Extract the (X, Y) coordinate from the center of the cell holding the provided text.  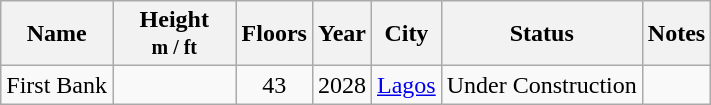
2028 (342, 85)
Status (542, 34)
Year (342, 34)
Lagos (407, 85)
First Bank (57, 85)
Name (57, 34)
Notes (676, 34)
Under Construction (542, 85)
43 (274, 85)
Heightm / ft (174, 34)
City (407, 34)
Floors (274, 34)
